Find where the given text appears and provide that cell's center as [x, y] coordinate. 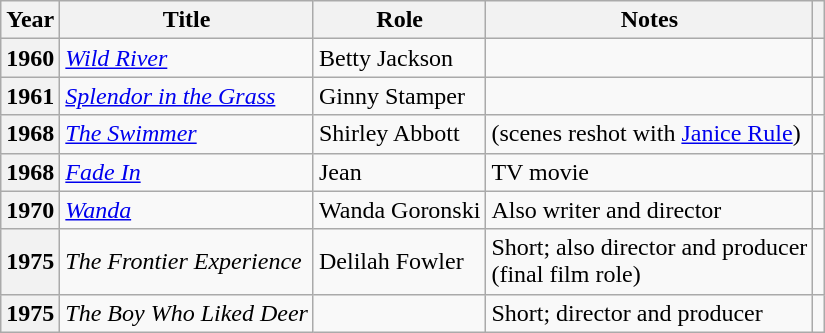
The Swimmer [187, 134]
Short; director and producer [650, 313]
Wanda Goronski [399, 210]
Also writer and director [650, 210]
TV movie [650, 172]
Fade In [187, 172]
Delilah Fowler [399, 262]
The Frontier Experience [187, 262]
Betty Jackson [399, 58]
Year [30, 20]
Splendor in the Grass [187, 96]
Title [187, 20]
Short; also director and producer(final film role) [650, 262]
1960 [30, 58]
Jean [399, 172]
Wanda [187, 210]
1961 [30, 96]
Shirley Abbott [399, 134]
Ginny Stamper [399, 96]
Role [399, 20]
1970 [30, 210]
Notes [650, 20]
(scenes reshot with Janice Rule) [650, 134]
Wild River [187, 58]
The Boy Who Liked Deer [187, 313]
